Pinpoint the cell where the given text exists, returning its (X, Y) midpoint coordinate. 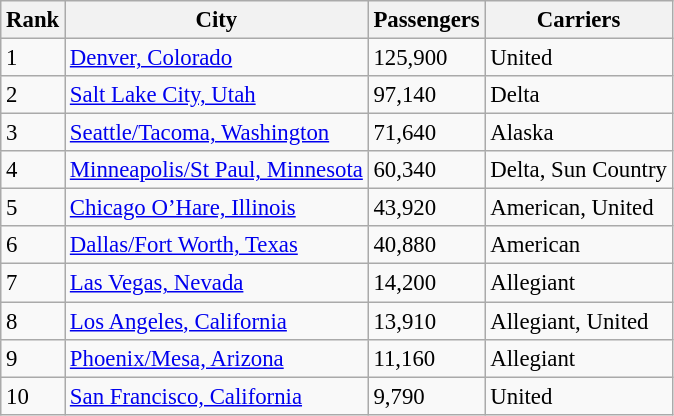
Dallas/Fort Worth, Texas (217, 245)
10 (33, 396)
125,900 (426, 58)
1 (33, 58)
Delta (578, 95)
9 (33, 358)
Rank (33, 20)
Chicago O’Hare, Illinois (217, 208)
60,340 (426, 170)
Alaska (578, 133)
40,880 (426, 245)
Los Angeles, California (217, 321)
Allegiant, United (578, 321)
Carriers (578, 20)
Phoenix/Mesa, Arizona (217, 358)
8 (33, 321)
Salt Lake City, Utah (217, 95)
4 (33, 170)
Denver, Colorado (217, 58)
City (217, 20)
Delta, Sun Country (578, 170)
7 (33, 283)
97,140 (426, 95)
5 (33, 208)
71,640 (426, 133)
3 (33, 133)
9,790 (426, 396)
American, United (578, 208)
Seattle/Tacoma, Washington (217, 133)
14,200 (426, 283)
San Francisco, California (217, 396)
11,160 (426, 358)
Minneapolis/St Paul, Minnesota (217, 170)
American (578, 245)
2 (33, 95)
13,910 (426, 321)
Passengers (426, 20)
Las Vegas, Nevada (217, 283)
6 (33, 245)
43,920 (426, 208)
